Locate the cell with the specified text and output its (x, y) center coordinate. 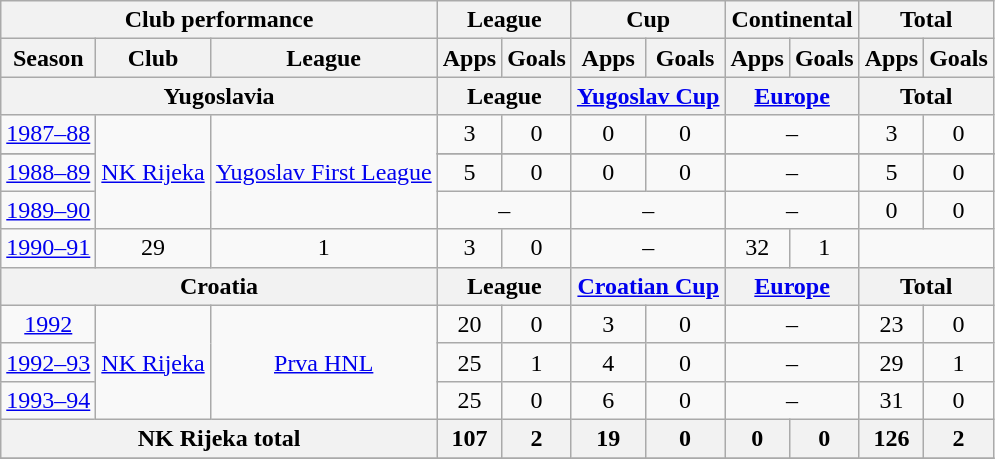
Cup (648, 20)
Croatian Cup (648, 286)
1993–94 (48, 400)
Yugoslavia (219, 96)
1990–91 (48, 248)
20 (469, 324)
107 (469, 438)
19 (608, 438)
1992–93 (48, 362)
Yugoslav Cup (648, 96)
1989–90 (48, 210)
1988–89 (48, 172)
6 (608, 400)
Continental (792, 20)
31 (891, 400)
Club (153, 58)
1992 (48, 324)
Club performance (219, 20)
32 (757, 248)
23 (891, 324)
NK Rijeka total (219, 438)
Croatia (219, 286)
Season (48, 58)
Prva HNL (324, 362)
126 (891, 438)
1987–88 (48, 134)
4 (608, 362)
Yugoslav First League (324, 172)
